Provide the [x, y] coordinate of the cell's center where the given text is located.  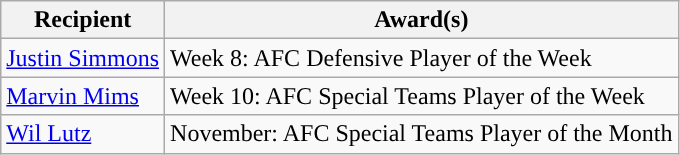
Justin Simmons [83, 58]
November: AFC Special Teams Player of the Month [422, 134]
Wil Lutz [83, 134]
Week 10: AFC Special Teams Player of the Week [422, 96]
Week 8: AFC Defensive Player of the Week [422, 58]
Recipient [83, 20]
Award(s) [422, 20]
Marvin Mims [83, 96]
